Provide the [X, Y] coordinate of the cell's center where the given text is located.  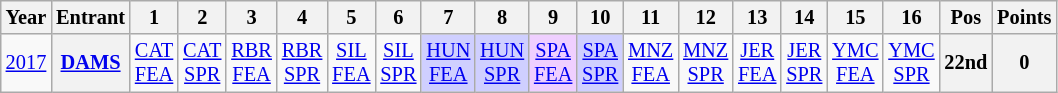
JERSPR [804, 63]
MNZSPR [706, 63]
SILFEA [351, 63]
SPASPR [600, 63]
13 [757, 17]
CATSPR [202, 63]
JERFEA [757, 63]
SILSPR [398, 63]
Entrant [90, 17]
16 [911, 17]
Pos [966, 17]
22nd [966, 63]
SPAFEA [553, 63]
RBRSPR [302, 63]
10 [600, 17]
YMCFEA [855, 63]
14 [804, 17]
5 [351, 17]
1 [154, 17]
11 [650, 17]
YMCSPR [911, 63]
9 [553, 17]
MNZFEA [650, 63]
4 [302, 17]
RBRFEA [251, 63]
12 [706, 17]
Year [26, 17]
2017 [26, 63]
7 [448, 17]
Points [1024, 17]
DAMS [90, 63]
CATFEA [154, 63]
HUNSPR [502, 63]
HUNFEA [448, 63]
3 [251, 17]
6 [398, 17]
8 [502, 17]
0 [1024, 63]
15 [855, 17]
2 [202, 17]
